Identify which cell holds the provided text, then report its (X, Y) central coordinate. 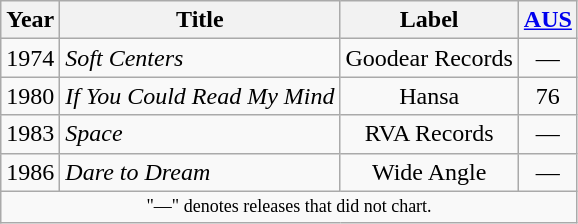
1974 (30, 58)
If You Could Read My Mind (200, 96)
1983 (30, 134)
Title (200, 20)
Space (200, 134)
76 (548, 96)
Label (429, 20)
Goodear Records (429, 58)
Soft Centers (200, 58)
"—" denotes releases that did not chart. (290, 206)
1986 (30, 172)
AUS (548, 20)
1980 (30, 96)
Year (30, 20)
Hansa (429, 96)
RVA Records (429, 134)
Wide Angle (429, 172)
Dare to Dream (200, 172)
